Provide the (X, Y) coordinate of the cell's center where the given text is located.  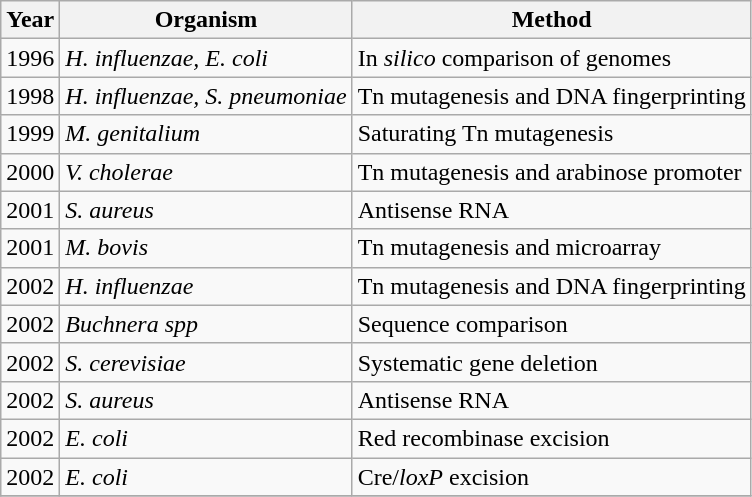
M. genitalium (206, 134)
Systematic gene deletion (552, 362)
Saturating Tn mutagenesis (552, 134)
Sequence comparison (552, 324)
Cre/loxP excision (552, 477)
Buchnera spp (206, 324)
Method (552, 20)
M. bovis (206, 248)
2000 (30, 172)
S. cerevisiae (206, 362)
H. influenzae, E. coli (206, 58)
Year (30, 20)
1998 (30, 96)
In silico comparison of genomes (552, 58)
Tn mutagenesis and arabinose promoter (552, 172)
Tn mutagenesis and microarray (552, 248)
H. influenzae, S. pneumoniae (206, 96)
1996 (30, 58)
Organism (206, 20)
H. influenzae (206, 286)
1999 (30, 134)
Red recombinase excision (552, 438)
V. cholerae (206, 172)
